Search for the cell housing the specified text and yield its [x, y] center coordinate. 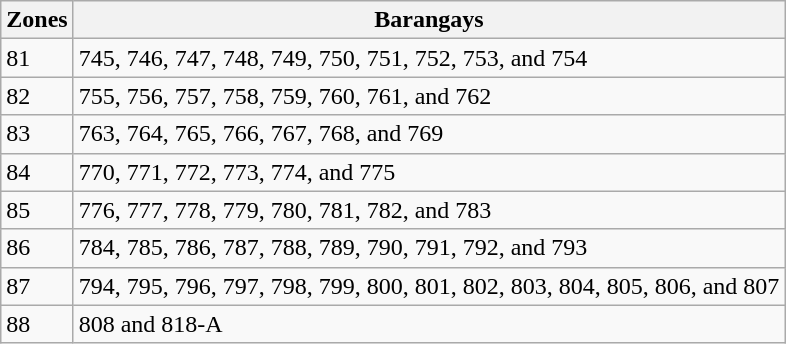
83 [37, 134]
81 [37, 58]
82 [37, 96]
770, 771, 772, 773, 774, and 775 [429, 172]
86 [37, 248]
Barangays [429, 20]
808 and 818-A [429, 324]
85 [37, 210]
784, 785, 786, 787, 788, 789, 790, 791, 792, and 793 [429, 248]
87 [37, 286]
794, 795, 796, 797, 798, 799, 800, 801, 802, 803, 804, 805, 806, and 807 [429, 286]
755, 756, 757, 758, 759, 760, 761, and 762 [429, 96]
745, 746, 747, 748, 749, 750, 751, 752, 753, and 754 [429, 58]
84 [37, 172]
88 [37, 324]
Zones [37, 20]
763, 764, 765, 766, 767, 768, and 769 [429, 134]
776, 777, 778, 779, 780, 781, 782, and 783 [429, 210]
